Extract the [X, Y] coordinate from the center of the cell holding the provided text.  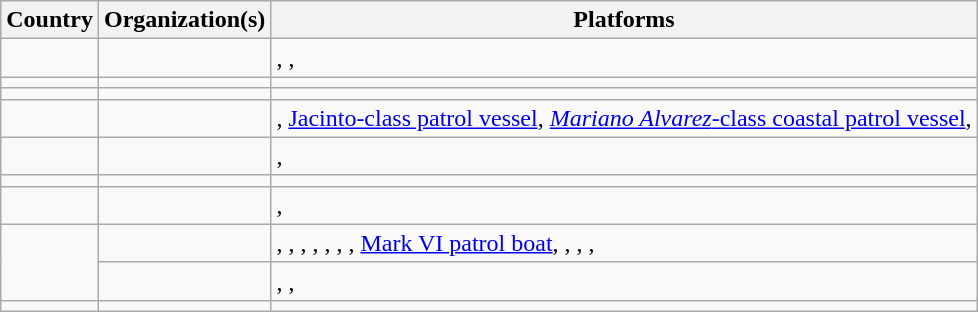
Platforms [624, 20]
, Jacinto-class patrol vessel, Mariano Alvarez-class coastal patrol vessel, [624, 118]
, , , , , , , Mark VI patrol boat, , , , [624, 243]
Organization(s) [184, 20]
Country [50, 20]
